Scan for the cell matching the given text and deliver its [x, y] coordinate at center. 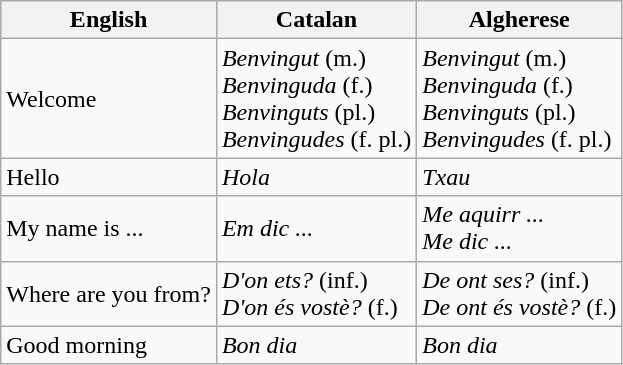
Em dic ... [316, 228]
English [109, 20]
D'on ets? (inf.)D'on és vostè? (f.) [316, 294]
Where are you from? [109, 294]
Me aquirr ...Me dic ... [520, 228]
Catalan [316, 20]
De ont ses? (inf.)De ont és vostè? (f.) [520, 294]
Welcome [109, 98]
Algherese [520, 20]
Hello [109, 177]
My name is ... [109, 228]
Txau [520, 177]
Good morning [109, 345]
Hola [316, 177]
